For the text-containing cell, return its midpoint in [x, y] coordinate format. 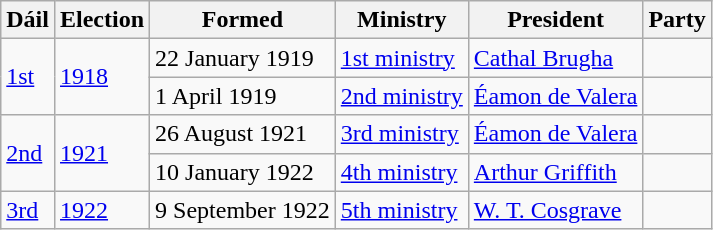
3rd ministry [402, 134]
1921 [102, 153]
President [556, 20]
22 January 1919 [243, 58]
Formed [243, 20]
1918 [102, 77]
W. T. Cosgrave [556, 210]
Ministry [402, 20]
Election [102, 20]
Party [677, 20]
10 January 1922 [243, 172]
Arthur Griffith [556, 172]
1 April 1919 [243, 96]
4th ministry [402, 172]
2nd ministry [402, 96]
26 August 1921 [243, 134]
Cathal Brugha [556, 58]
5th ministry [402, 210]
1922 [102, 210]
Dáil [28, 20]
9 September 1922 [243, 210]
3rd [28, 210]
2nd [28, 153]
1st [28, 77]
1st ministry [402, 58]
